Find where the given text appears and provide that cell's center as (X, Y) coordinate. 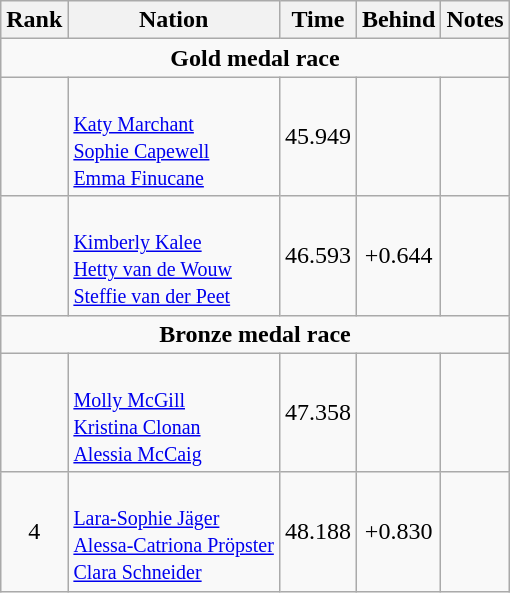
Kimberly KaleeHetty van de WouwSteffie van der Peet (174, 256)
Rank (34, 20)
47.358 (318, 412)
Gold medal race (255, 58)
Notes (475, 20)
48.188 (318, 532)
46.593 (318, 256)
Nation (174, 20)
4 (34, 532)
Behind (398, 20)
+0.830 (398, 532)
Katy MarchantSophie CapewellEmma Finucane (174, 136)
Bronze medal race (255, 334)
Time (318, 20)
Lara-Sophie JägerAlessa-Catriona PröpsterClara Schneider (174, 532)
+0.644 (398, 256)
Molly McGillKristina ClonanAlessia McCaig (174, 412)
45.949 (318, 136)
